Provide the [x, y] coordinate of the cell's center where the given text is located.  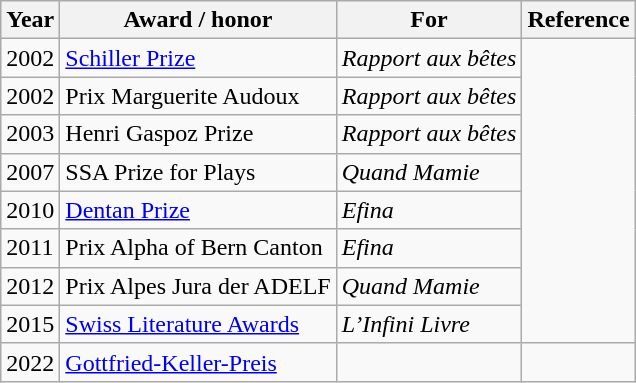
2003 [30, 134]
Prix Alpha of Bern Canton [198, 248]
2012 [30, 286]
Prix Alpes Jura der ADELF [198, 286]
Gottfried-Keller-Preis [198, 362]
For [429, 20]
Henri Gaspoz Prize [198, 134]
2015 [30, 324]
L’Infini Livre [429, 324]
SSA Prize for Plays [198, 172]
2010 [30, 210]
Dentan Prize [198, 210]
Reference [578, 20]
Year [30, 20]
2022 [30, 362]
2011 [30, 248]
Prix Marguerite Audoux [198, 96]
Award / honor [198, 20]
Swiss Literature Awards [198, 324]
Schiller Prize [198, 58]
2007 [30, 172]
